Determine the [X, Y] coordinate at the center of the cell enclosing the given text.  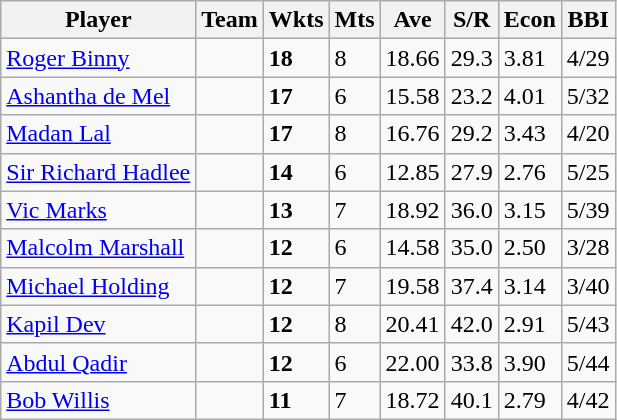
16.76 [412, 134]
18 [296, 58]
23.2 [472, 96]
5/25 [588, 172]
Roger Binny [98, 58]
22.00 [412, 362]
35.0 [472, 248]
S/R [472, 20]
33.8 [472, 362]
5/43 [588, 324]
3/28 [588, 248]
4/20 [588, 134]
Team [230, 20]
Econ [530, 20]
4/42 [588, 400]
Abdul Qadir [98, 362]
13 [296, 210]
Malcolm Marshall [98, 248]
5/39 [588, 210]
Ave [412, 20]
Wkts [296, 20]
14.58 [412, 248]
18.92 [412, 210]
3.81 [530, 58]
27.9 [472, 172]
37.4 [472, 286]
4.01 [530, 96]
Kapil Dev [98, 324]
Ashantha de Mel [98, 96]
2.91 [530, 324]
Mts [354, 20]
18.66 [412, 58]
3.14 [530, 286]
Vic Marks [98, 210]
Madan Lal [98, 134]
Bob Willis [98, 400]
15.58 [412, 96]
BBI [588, 20]
2.79 [530, 400]
3/40 [588, 286]
5/32 [588, 96]
42.0 [472, 324]
14 [296, 172]
2.50 [530, 248]
29.3 [472, 58]
40.1 [472, 400]
Sir Richard Hadlee [98, 172]
29.2 [472, 134]
3.43 [530, 134]
Player [98, 20]
12.85 [412, 172]
4/29 [588, 58]
19.58 [412, 286]
36.0 [472, 210]
18.72 [412, 400]
5/44 [588, 362]
20.41 [412, 324]
3.15 [530, 210]
Michael Holding [98, 286]
2.76 [530, 172]
3.90 [530, 362]
11 [296, 400]
